Capture the cell that displays the provided text and extract its (X, Y) central coordinate. 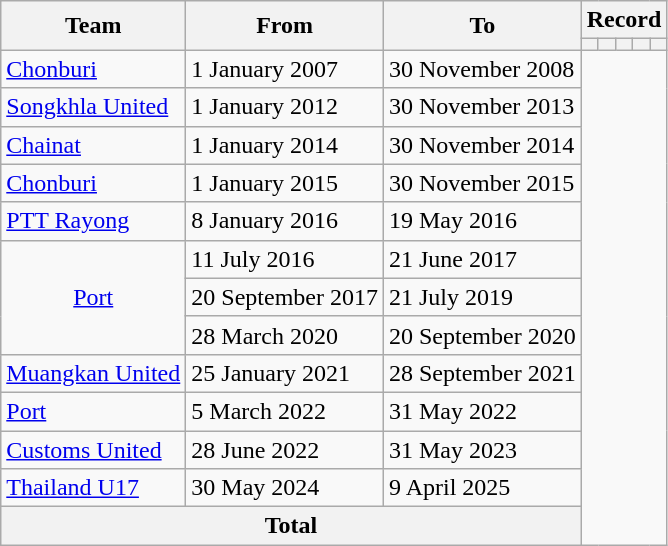
Customs United (94, 449)
28 September 2021 (482, 373)
11 July 2016 (285, 259)
30 November 2013 (482, 107)
30 May 2024 (285, 488)
Chainat (94, 145)
30 November 2008 (482, 69)
To (482, 26)
Muangkan United (94, 373)
9 April 2025 (482, 488)
19 May 2016 (482, 221)
Songkhla United (94, 107)
1 January 2007 (285, 69)
From (285, 26)
21 July 2019 (482, 297)
30 November 2014 (482, 145)
28 June 2022 (285, 449)
30 November 2015 (482, 183)
1 January 2012 (285, 107)
31 May 2022 (482, 411)
21 June 2017 (482, 259)
1 January 2015 (285, 183)
31 May 2023 (482, 449)
Thailand U17 (94, 488)
8 January 2016 (285, 221)
1 January 2014 (285, 145)
5 March 2022 (285, 411)
20 September 2020 (482, 335)
28 March 2020 (285, 335)
20 September 2017 (285, 297)
Record (624, 20)
Total (291, 526)
PTT Rayong (94, 221)
Team (94, 26)
25 January 2021 (285, 373)
